Return the [X, Y] coordinate for the center point of the cell that contains the specified text.  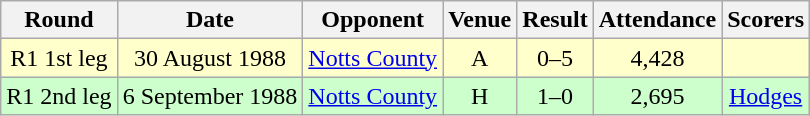
4,428 [657, 58]
H [480, 96]
0–5 [555, 58]
Result [555, 20]
A [480, 58]
R1 2nd leg [59, 96]
2,695 [657, 96]
Attendance [657, 20]
Scorers [766, 20]
Hodges [766, 96]
Opponent [373, 20]
Round [59, 20]
1–0 [555, 96]
R1 1st leg [59, 58]
6 September 1988 [210, 96]
Date [210, 20]
Venue [480, 20]
30 August 1988 [210, 58]
